Capture the cell that displays the provided text and extract its (x, y) central coordinate. 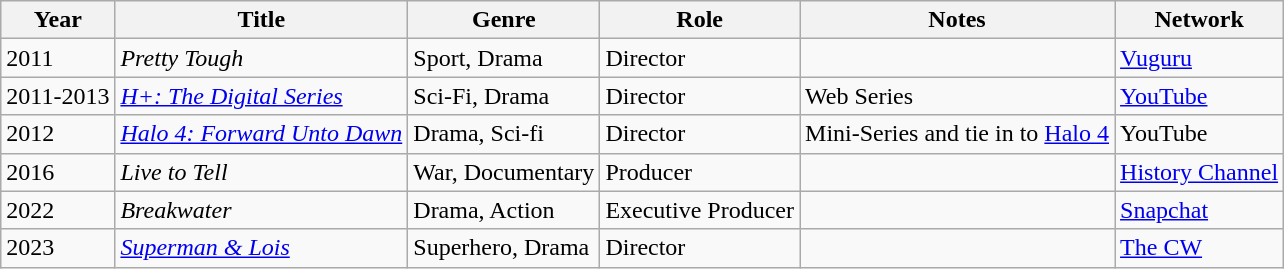
Web Series (958, 96)
H+: The Digital Series (262, 96)
Role (700, 20)
Snapchat (1200, 210)
Vuguru (1200, 58)
Live to Tell (262, 172)
Mini-Series and tie in to Halo 4 (958, 134)
History Channel (1200, 172)
Sci-Fi, Drama (504, 96)
2023 (58, 248)
2011-2013 (58, 96)
2022 (58, 210)
Breakwater (262, 210)
2012 (58, 134)
Notes (958, 20)
Superhero, Drama (504, 248)
The CW (1200, 248)
Halo 4: Forward Unto Dawn (262, 134)
Drama, Sci-fi (504, 134)
Drama, Action (504, 210)
Title (262, 20)
Pretty Tough (262, 58)
Executive Producer (700, 210)
Superman & Lois (262, 248)
Sport, Drama (504, 58)
Year (58, 20)
Genre (504, 20)
Producer (700, 172)
Network (1200, 20)
2011 (58, 58)
War, Documentary (504, 172)
2016 (58, 172)
